Scan for the cell matching the given text and deliver its (X, Y) coordinate at center. 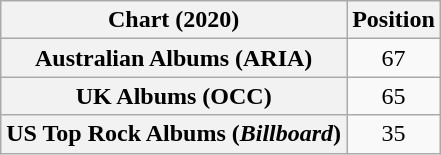
Australian Albums (ARIA) (174, 58)
Position (394, 20)
Chart (2020) (174, 20)
UK Albums (OCC) (174, 96)
67 (394, 58)
35 (394, 134)
US Top Rock Albums (Billboard) (174, 134)
65 (394, 96)
